Output the (x, y) coordinate of the center of the cell containing the given text.  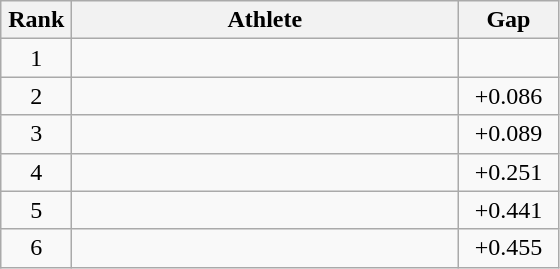
5 (36, 210)
+0.086 (508, 96)
+0.441 (508, 210)
6 (36, 248)
3 (36, 134)
Athlete (265, 20)
4 (36, 172)
Gap (508, 20)
+0.251 (508, 172)
+0.089 (508, 134)
2 (36, 96)
1 (36, 58)
Rank (36, 20)
+0.455 (508, 248)
